Extract the [X, Y] coordinate from the center of the cell holding the provided text.  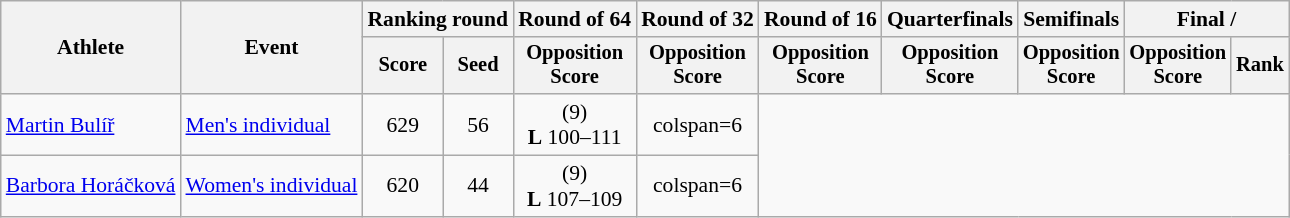
Score [402, 66]
(9)L 107–109 [574, 186]
Semifinals [1072, 19]
Round of 64 [574, 19]
Quarterfinals [950, 19]
Seed [478, 66]
Women's individual [271, 186]
44 [478, 186]
Barbora Horáčková [91, 186]
(9)L 100–111 [574, 124]
Martin Bulíř [91, 124]
Event [271, 48]
Round of 32 [698, 19]
Rank [1260, 66]
620 [402, 186]
Final / [1206, 19]
Round of 16 [820, 19]
629 [402, 124]
Athlete [91, 48]
56 [478, 124]
Men's individual [271, 124]
Ranking round [438, 19]
